Provide the (x, y) coordinate of the cell's center where the given text is located.  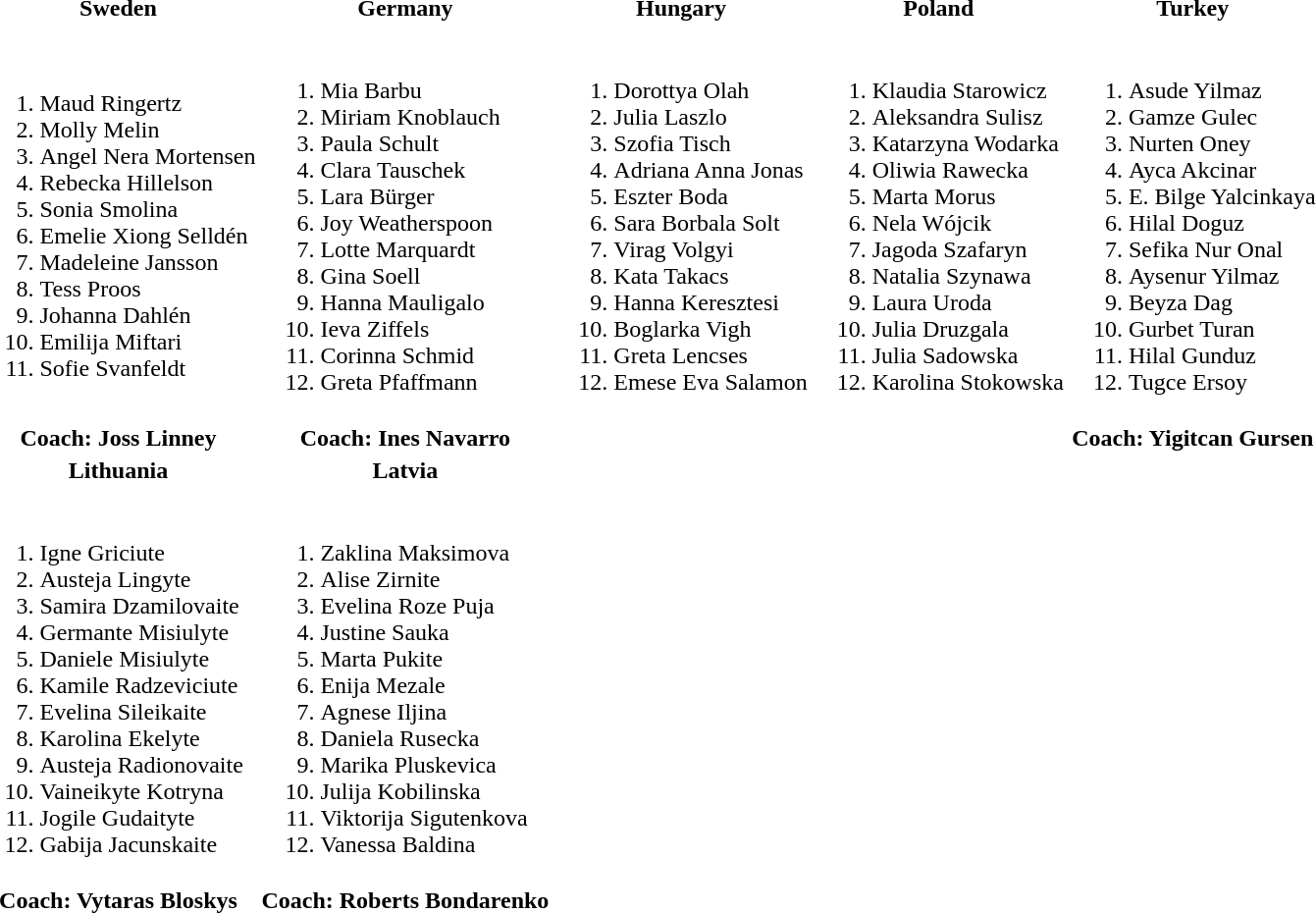
Latvia (405, 470)
Coach: Ines Navarro (405, 438)
